Capture the cell that displays the provided text and extract its (x, y) central coordinate. 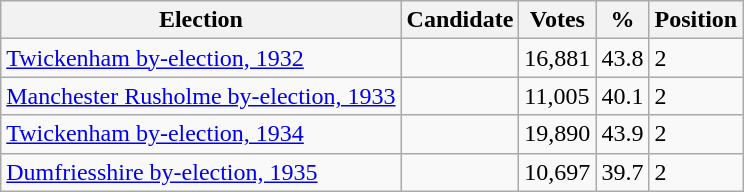
Votes (558, 20)
Dumfriesshire by-election, 1935 (201, 172)
Candidate (460, 20)
% (622, 20)
43.8 (622, 58)
19,890 (558, 134)
43.9 (622, 134)
16,881 (558, 58)
11,005 (558, 96)
40.1 (622, 96)
Manchester Rusholme by-election, 1933 (201, 96)
Position (696, 20)
10,697 (558, 172)
Twickenham by-election, 1934 (201, 134)
Twickenham by-election, 1932 (201, 58)
Election (201, 20)
39.7 (622, 172)
